Extract the (X, Y) coordinate from the center of the cell holding the provided text.  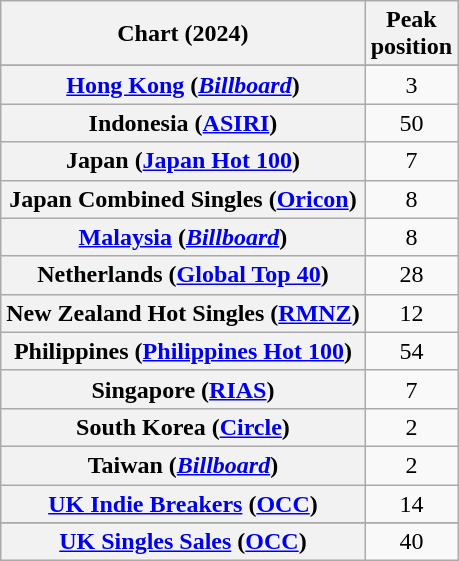
Japan Combined Singles (Oricon) (183, 199)
Singapore (RIAS) (183, 389)
South Korea (Circle) (183, 427)
Hong Kong (Billboard) (183, 85)
40 (411, 542)
Indonesia (ASIRI) (183, 123)
Japan (Japan Hot 100) (183, 161)
Philippines (Philippines Hot 100) (183, 351)
Chart (2024) (183, 34)
Peakposition (411, 34)
UK Singles Sales (OCC) (183, 542)
54 (411, 351)
14 (411, 503)
New Zealand Hot Singles (RMNZ) (183, 313)
28 (411, 275)
50 (411, 123)
UK Indie Breakers (OCC) (183, 503)
12 (411, 313)
Taiwan (Billboard) (183, 465)
Malaysia (Billboard) (183, 237)
3 (411, 85)
Netherlands (Global Top 40) (183, 275)
